Pinpoint the cell where the given text exists, returning its [X, Y] midpoint coordinate. 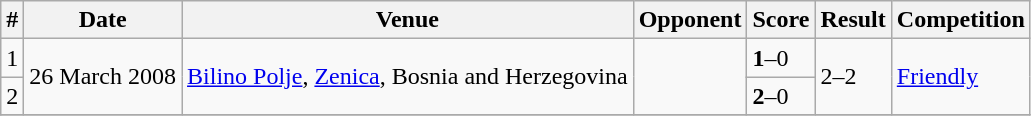
2–2 [853, 77]
2–0 [781, 96]
Venue [408, 20]
26 March 2008 [103, 77]
1–0 [781, 58]
Score [781, 20]
Friendly [960, 77]
1 [12, 58]
Bilino Polje, Zenica, Bosnia and Herzegovina [408, 77]
Opponent [690, 20]
Date [103, 20]
Competition [960, 20]
2 [12, 96]
# [12, 20]
Result [853, 20]
